Capture the cell that displays the provided text and extract its (x, y) central coordinate. 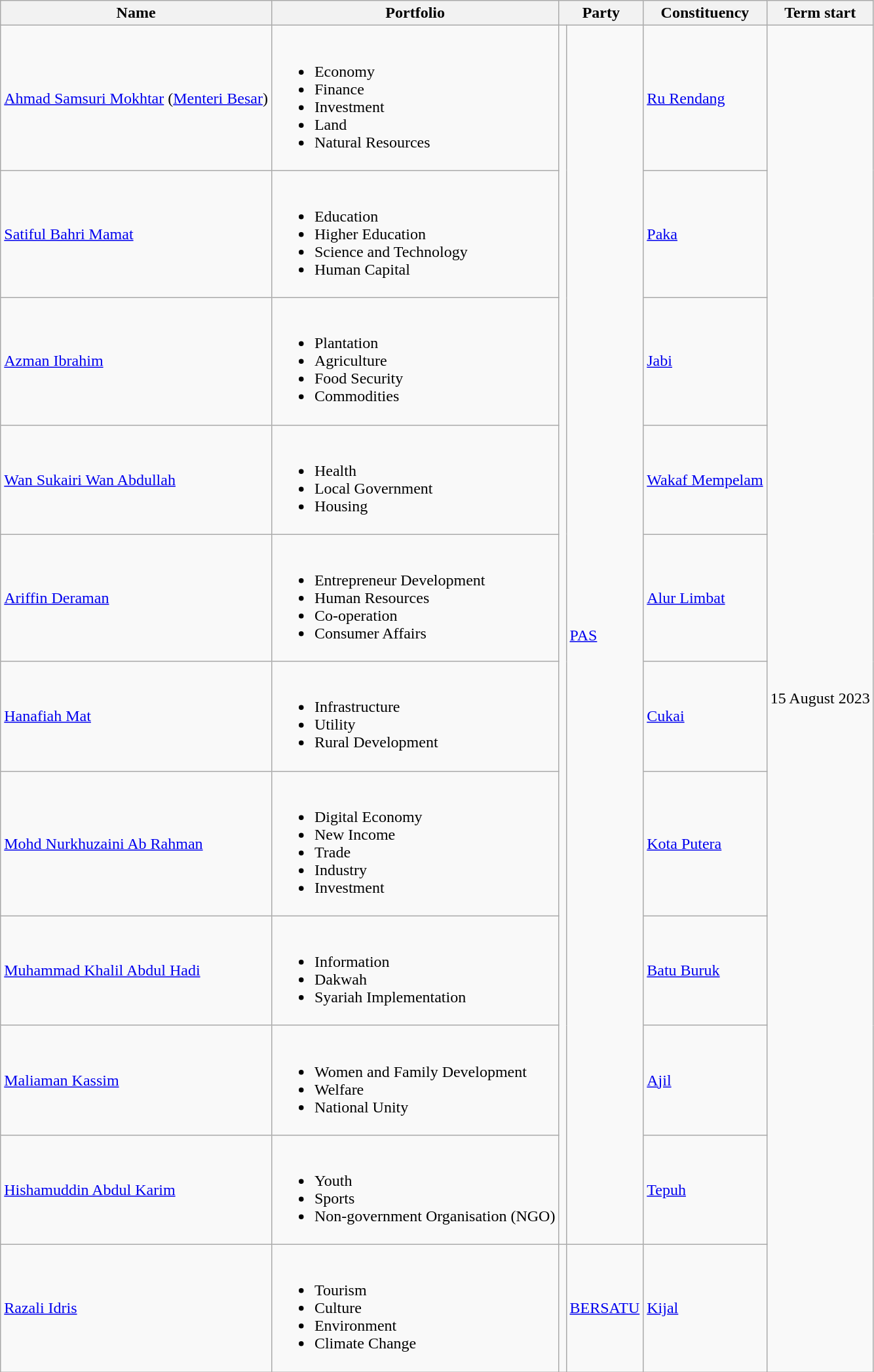
HealthLocal GovernmentHousing (415, 480)
Maliaman Kassim (136, 1080)
Satiful Bahri Mamat (136, 234)
Ajil (705, 1080)
Azman Ibrahim (136, 361)
Muhammad Khalil Abdul Hadi (136, 970)
YouthSportsNon-government Organisation (NGO) (415, 1189)
Wan Sukairi Wan Abdullah (136, 480)
Hishamuddin Abdul Karim (136, 1189)
InformationDakwahSyariah Implementation (415, 970)
Digital EconomyNew IncomeTradeIndustryInvestment (415, 843)
Wakaf Mempelam (705, 480)
Razali Idris (136, 1308)
TourismCultureEnvironmentClimate Change (415, 1308)
Jabi (705, 361)
Mohd Nurkhuzaini Ab Rahman (136, 843)
PAS (605, 635)
Term start (820, 13)
Party (601, 13)
Kota Putera (705, 843)
Women and Family DevelopmentWelfareNational Unity (415, 1080)
Kijal (705, 1308)
PlantationAgricultureFood SecurityCommodities (415, 361)
Entrepreneur DevelopmentHuman ResourcesCo-operationConsumer Affairs (415, 598)
Paka (705, 234)
Ariffin Deraman (136, 598)
Cukai (705, 716)
InfrastructureUtilityRural Development (415, 716)
15 August 2023 (820, 699)
Portfolio (415, 13)
EducationHigher EducationScience and TechnologyHuman Capital (415, 234)
Tepuh (705, 1189)
Hanafiah Mat (136, 716)
Alur Limbat (705, 598)
BERSATU (605, 1308)
Ahmad Samsuri Mokhtar (Menteri Besar) (136, 98)
Constituency (705, 13)
Ru Rendang (705, 98)
Batu Buruk (705, 970)
EconomyFinanceInvestmentLandNatural Resources (415, 98)
Name (136, 13)
